From the cell containing the given text, extract its center point as [X, Y] coordinate. 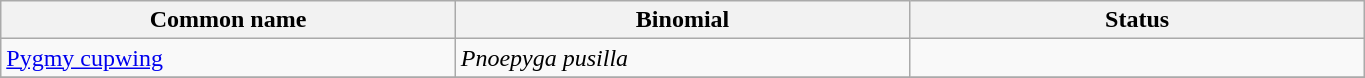
Pnoepyga pusilla [682, 58]
Binomial [682, 20]
Status [1138, 20]
Common name [228, 20]
Pygmy cupwing [228, 58]
